From the cell containing the given text, extract its center point as (x, y) coordinate. 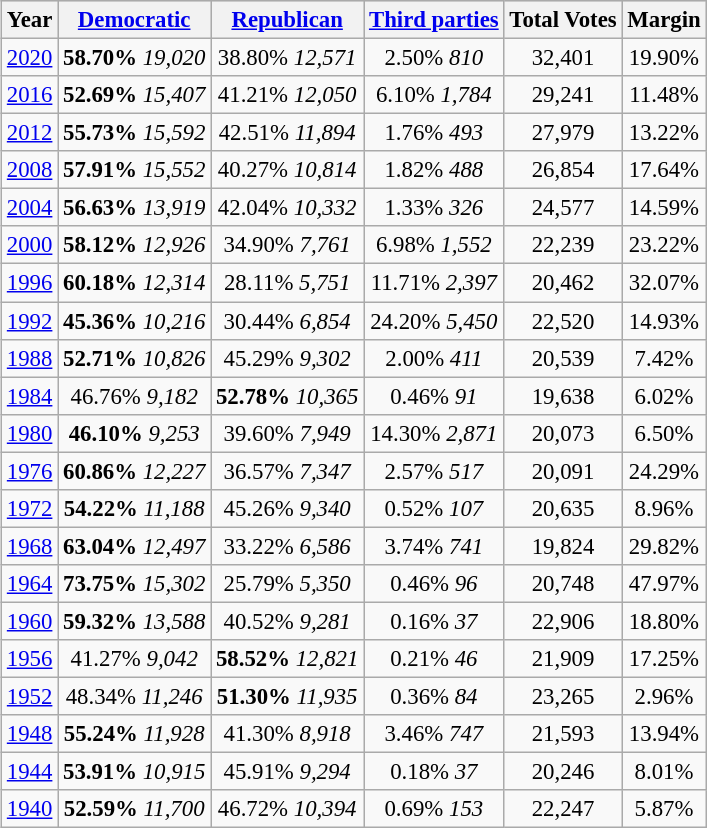
14.59% (664, 208)
24.20% 5,450 (434, 321)
56.63% 13,919 (134, 208)
52.69% 15,407 (134, 95)
27,979 (563, 133)
38.80% 12,571 (288, 58)
58.52% 12,821 (288, 659)
1980 (30, 433)
32,401 (563, 58)
1940 (30, 809)
2020 (30, 58)
0.52% 107 (434, 509)
2.00% 411 (434, 358)
13.22% (664, 133)
60.18% 12,314 (134, 283)
11.71% 2,397 (434, 283)
6.50% (664, 433)
45.26% 9,340 (288, 509)
20,462 (563, 283)
14.93% (664, 321)
1992 (30, 321)
22,239 (563, 245)
2016 (30, 95)
73.75% 15,302 (134, 584)
41.30% 8,918 (288, 734)
46.76% 9,182 (134, 396)
7.42% (664, 358)
2.96% (664, 697)
1.82% 488 (434, 170)
3.74% 741 (434, 546)
29,241 (563, 95)
25.79% 5,350 (288, 584)
41.21% 12,050 (288, 95)
21,909 (563, 659)
1956 (30, 659)
20,748 (563, 584)
1.33% 326 (434, 208)
1944 (30, 772)
Democratic (134, 20)
1964 (30, 584)
52.59% 11,700 (134, 809)
1948 (30, 734)
17.64% (664, 170)
33.22% 6,586 (288, 546)
11.48% (664, 95)
Third parties (434, 20)
42.51% 11,894 (288, 133)
1960 (30, 621)
52.71% 10,826 (134, 358)
40.27% 10,814 (288, 170)
8.96% (664, 509)
24,577 (563, 208)
19,638 (563, 396)
19.90% (664, 58)
45.36% 10,216 (134, 321)
22,906 (563, 621)
30.44% 6,854 (288, 321)
1972 (30, 509)
29.82% (664, 546)
46.10% 9,253 (134, 433)
1976 (30, 471)
6.98% 1,552 (434, 245)
32.07% (664, 283)
22,247 (563, 809)
20,539 (563, 358)
0.46% 91 (434, 396)
0.69% 153 (434, 809)
58.70% 19,020 (134, 58)
2012 (30, 133)
40.52% 9,281 (288, 621)
41.27% 9,042 (134, 659)
Republican (288, 20)
55.73% 15,592 (134, 133)
36.57% 7,347 (288, 471)
5.87% (664, 809)
45.91% 9,294 (288, 772)
2000 (30, 245)
20,091 (563, 471)
0.36% 84 (434, 697)
19,824 (563, 546)
17.25% (664, 659)
47.97% (664, 584)
2.57% 517 (434, 471)
1.76% 493 (434, 133)
22,520 (563, 321)
0.46% 96 (434, 584)
52.78% 10,365 (288, 396)
21,593 (563, 734)
0.16% 37 (434, 621)
23,265 (563, 697)
42.04% 10,332 (288, 208)
51.30% 11,935 (288, 697)
60.86% 12,227 (134, 471)
55.24% 11,928 (134, 734)
13.94% (664, 734)
3.46% 747 (434, 734)
1996 (30, 283)
26,854 (563, 170)
24.29% (664, 471)
58.12% 12,926 (134, 245)
Total Votes (563, 20)
20,073 (563, 433)
Margin (664, 20)
Year (30, 20)
59.32% 13,588 (134, 621)
2008 (30, 170)
46.72% 10,394 (288, 809)
53.91% 10,915 (134, 772)
39.60% 7,949 (288, 433)
2004 (30, 208)
14.30% 2,871 (434, 433)
1968 (30, 546)
18.80% (664, 621)
1984 (30, 396)
1952 (30, 697)
28.11% 5,751 (288, 283)
8.01% (664, 772)
20,635 (563, 509)
63.04% 12,497 (134, 546)
1988 (30, 358)
57.91% 15,552 (134, 170)
2.50% 810 (434, 58)
23.22% (664, 245)
34.90% 7,761 (288, 245)
54.22% 11,188 (134, 509)
6.02% (664, 396)
6.10% 1,784 (434, 95)
20,246 (563, 772)
45.29% 9,302 (288, 358)
0.21% 46 (434, 659)
0.18% 37 (434, 772)
48.34% 11,246 (134, 697)
